Provide the [X, Y] coordinate of the cell's center where the given text is located.  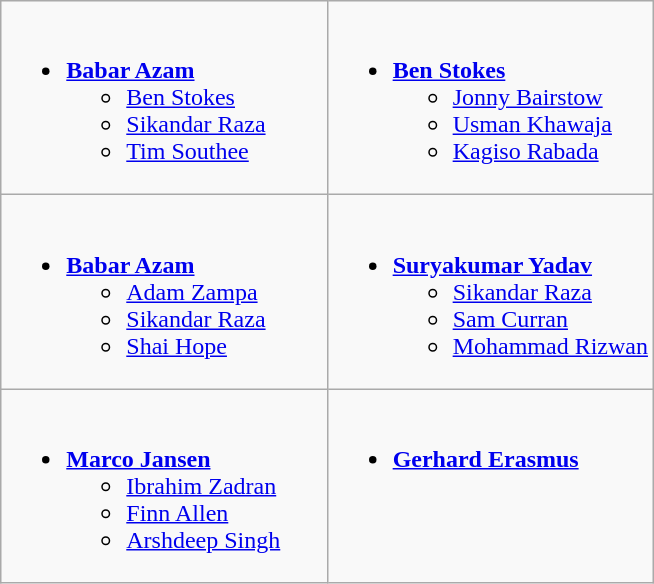
Ben Stokes Jonny Bairstow Usman Khawaja Kagiso Rabada [490, 98]
Suryakumar Yadav Sikandar Raza Sam Curran Mohammad Rizwan [490, 292]
Gerhard Erasmus [490, 486]
Babar Azam Adam Zampa Sikandar Raza Shai Hope [164, 292]
Babar Azam Ben Stokes Sikandar Raza Tim Southee [164, 98]
Marco Jansen Ibrahim Zadran Finn Allen Arshdeep Singh [164, 486]
